Extract the (X, Y) coordinate from the center of the cell holding the provided text.  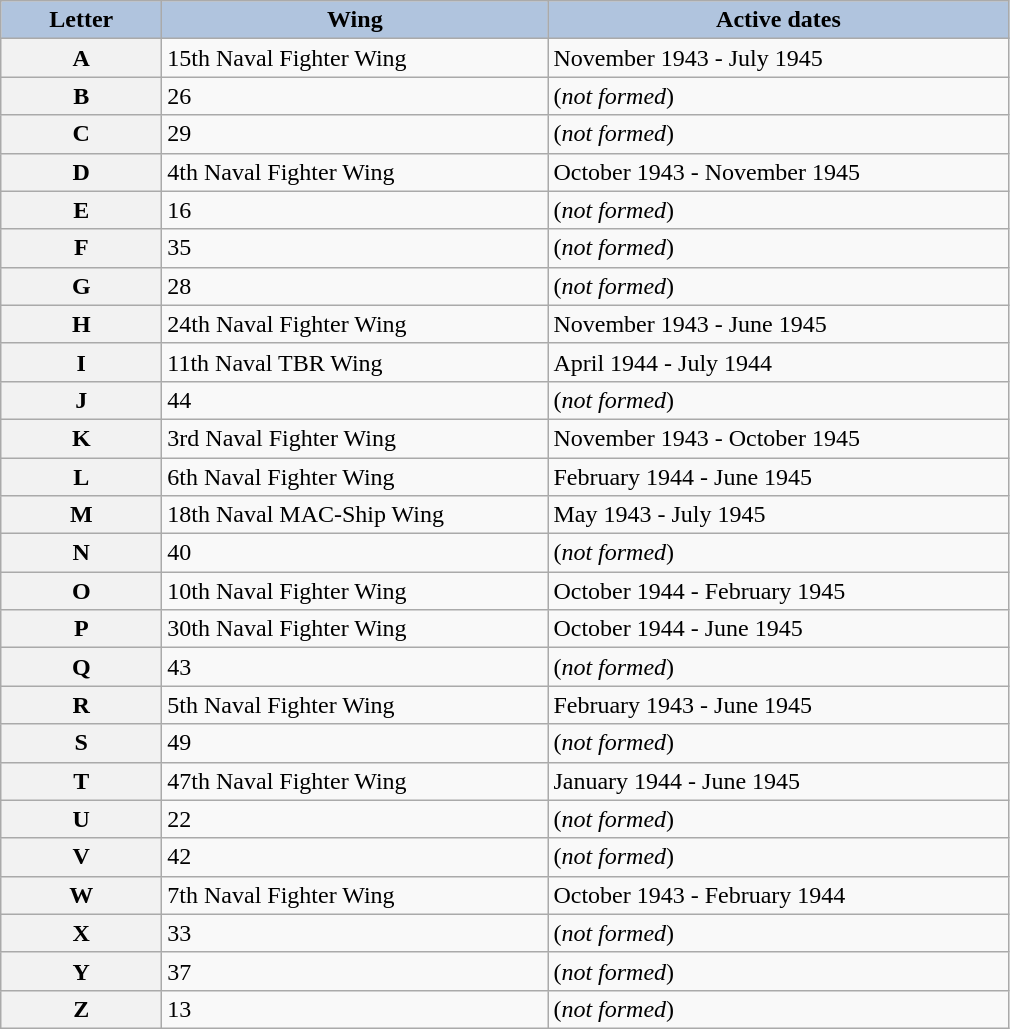
A (82, 58)
R (82, 705)
October 1943 - November 1945 (778, 172)
S (82, 743)
49 (355, 743)
D (82, 172)
M (82, 515)
7th Naval Fighter Wing (355, 895)
29 (355, 134)
October 1943 - February 1944 (778, 895)
L (82, 477)
November 1943 - July 1945 (778, 58)
33 (355, 933)
U (82, 819)
Wing (355, 20)
4th Naval Fighter Wing (355, 172)
43 (355, 667)
47th Naval Fighter Wing (355, 781)
February 1943 - June 1945 (778, 705)
5th Naval Fighter Wing (355, 705)
April 1944 - July 1944 (778, 362)
Q (82, 667)
18th Naval MAC-Ship Wing (355, 515)
E (82, 210)
T (82, 781)
30th Naval Fighter Wing (355, 629)
P (82, 629)
16 (355, 210)
I (82, 362)
January 1944 - June 1945 (778, 781)
B (82, 96)
F (82, 248)
J (82, 400)
H (82, 324)
44 (355, 400)
Letter (82, 20)
35 (355, 248)
X (82, 933)
Y (82, 971)
24th Naval Fighter Wing (355, 324)
6th Naval Fighter Wing (355, 477)
October 1944 - June 1945 (778, 629)
W (82, 895)
Active dates (778, 20)
K (82, 438)
22 (355, 819)
October 1944 - February 1945 (778, 591)
November 1943 - October 1945 (778, 438)
26 (355, 96)
13 (355, 1009)
May 1943 - July 1945 (778, 515)
10th Naval Fighter Wing (355, 591)
G (82, 286)
40 (355, 553)
O (82, 591)
November 1943 - June 1945 (778, 324)
V (82, 857)
C (82, 134)
15th Naval Fighter Wing (355, 58)
3rd Naval Fighter Wing (355, 438)
Z (82, 1009)
February 1944 - June 1945 (778, 477)
N (82, 553)
42 (355, 857)
37 (355, 971)
11th Naval TBR Wing (355, 362)
28 (355, 286)
